Output the [x, y] coordinate of the center of the cell containing the given text.  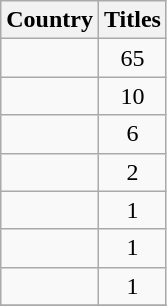
65 [132, 58]
Titles [132, 20]
10 [132, 96]
Country [50, 20]
2 [132, 172]
6 [132, 134]
